Return the [x, y] coordinate for the center point of the cell that contains the specified text.  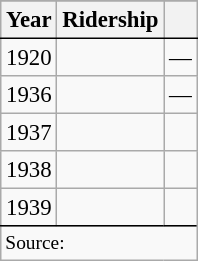
1936 [29, 95]
Year [29, 20]
1937 [29, 133]
Ridership [110, 20]
1939 [29, 208]
1920 [29, 58]
1938 [29, 170]
Source: [99, 242]
